Search for the cell housing the specified text and yield its (X, Y) center coordinate. 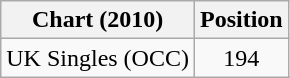
194 (241, 58)
Chart (2010) (98, 20)
Position (241, 20)
UK Singles (OCC) (98, 58)
